Find where the given text appears and provide that cell's center as [X, Y] coordinate. 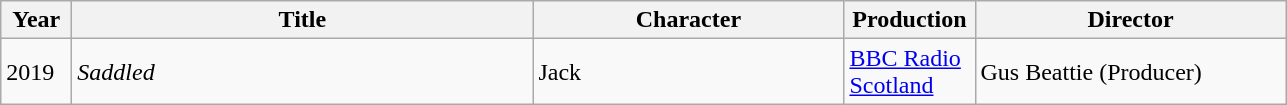
Saddled [302, 72]
Production [910, 20]
Director [1130, 20]
Character [688, 20]
Jack [688, 72]
Gus Beattie (Producer) [1130, 72]
BBC Radio Scotland [910, 72]
Title [302, 20]
2019 [36, 72]
Year [36, 20]
